Return (X, Y) of the center of cell containing provided text 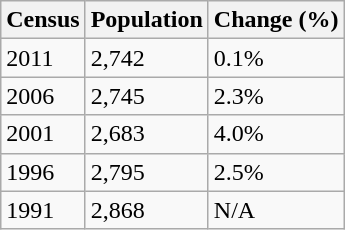
N/A (276, 210)
2,868 (146, 210)
2011 (43, 58)
Census (43, 20)
Population (146, 20)
1991 (43, 210)
1996 (43, 172)
2,742 (146, 58)
2,745 (146, 96)
Change (%) (276, 20)
0.1% (276, 58)
2.5% (276, 172)
2,683 (146, 134)
4.0% (276, 134)
2006 (43, 96)
2,795 (146, 172)
2001 (43, 134)
2.3% (276, 96)
